Output the [x, y] coordinate of the center of the cell containing the given text.  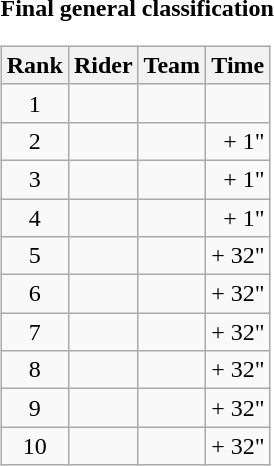
10 [34, 446]
4 [34, 217]
Time [238, 65]
1 [34, 103]
Team [172, 65]
6 [34, 294]
Rank [34, 65]
9 [34, 408]
8 [34, 370]
Rider [103, 65]
2 [34, 141]
7 [34, 332]
5 [34, 256]
3 [34, 179]
